Extract the [x, y] coordinate from the center of the cell holding the provided text.  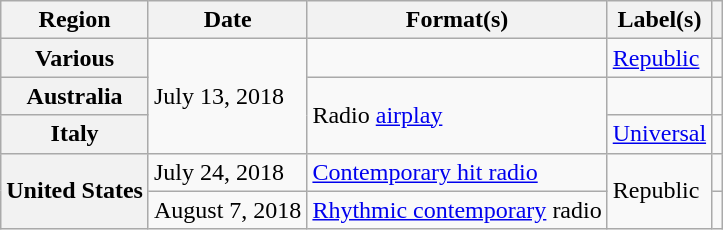
Australia [75, 96]
Contemporary hit radio [457, 172]
Region [75, 20]
Radio airplay [457, 115]
Universal [659, 134]
July 24, 2018 [227, 172]
Date [227, 20]
Label(s) [659, 20]
Various [75, 58]
August 7, 2018 [227, 210]
July 13, 2018 [227, 96]
Italy [75, 134]
Format(s) [457, 20]
Rhythmic contemporary radio [457, 210]
United States [75, 191]
